Return the (x, y) coordinate for the center point of the cell that contains the specified text.  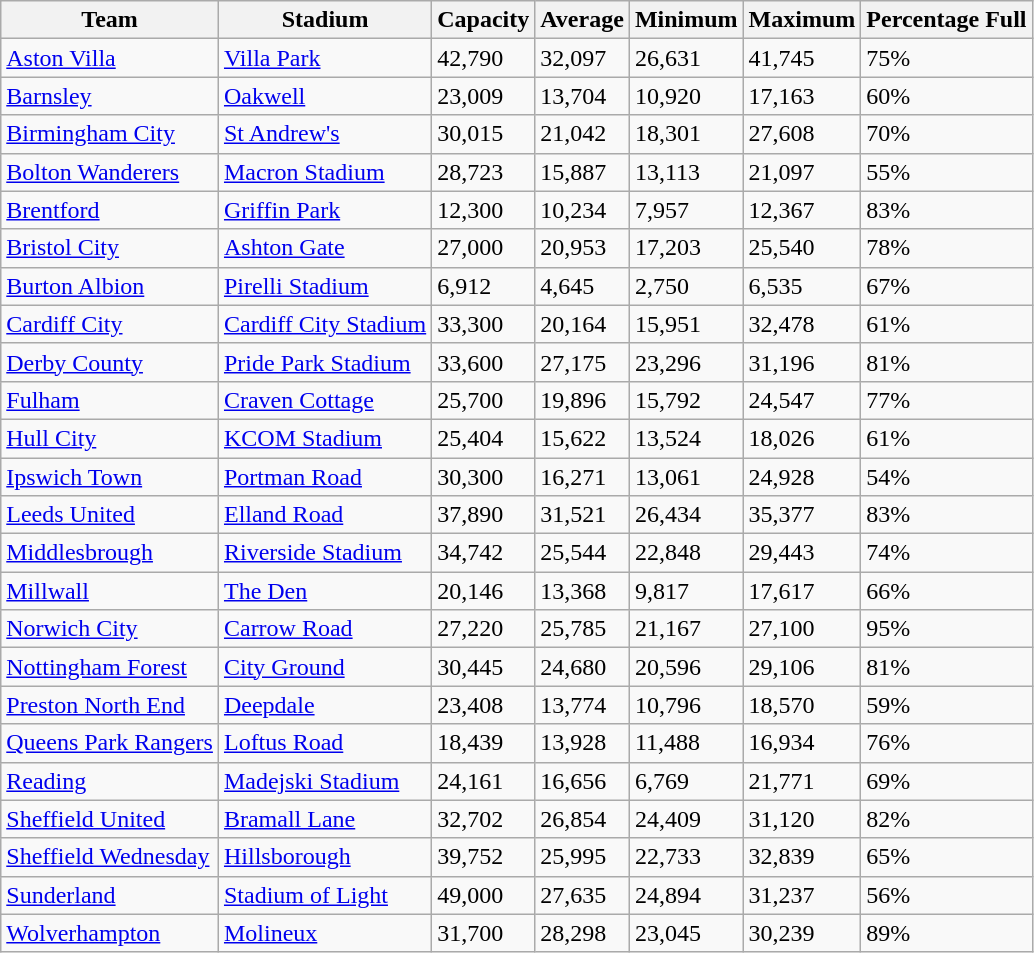
82% (946, 819)
Birmingham City (110, 134)
Queens Park Rangers (110, 743)
Craven Cottage (324, 400)
31,521 (582, 515)
13,061 (686, 477)
89% (946, 933)
26,631 (686, 58)
Barnsley (110, 96)
74% (946, 553)
27,175 (582, 362)
27,635 (582, 895)
59% (946, 705)
Average (582, 20)
32,839 (802, 857)
26,434 (686, 515)
Minimum (686, 20)
Team (110, 20)
56% (946, 895)
21,167 (686, 629)
42,790 (484, 58)
17,617 (802, 591)
City Ground (324, 667)
20,596 (686, 667)
31,120 (802, 819)
Ipswich Town (110, 477)
20,953 (582, 248)
24,680 (582, 667)
19,896 (582, 400)
60% (946, 96)
39,752 (484, 857)
Sunderland (110, 895)
KCOM Stadium (324, 438)
37,890 (484, 515)
Leeds United (110, 515)
20,146 (484, 591)
Bolton Wanderers (110, 172)
16,271 (582, 477)
Preston North End (110, 705)
Stadium of Light (324, 895)
Ashton Gate (324, 248)
66% (946, 591)
41,745 (802, 58)
32,478 (802, 324)
32,097 (582, 58)
Portman Road (324, 477)
13,928 (582, 743)
21,771 (802, 781)
18,026 (802, 438)
Burton Albion (110, 286)
23,408 (484, 705)
7,957 (686, 210)
21,097 (802, 172)
Griffin Park (324, 210)
65% (946, 857)
15,887 (582, 172)
24,161 (484, 781)
Millwall (110, 591)
Norwich City (110, 629)
17,203 (686, 248)
31,700 (484, 933)
18,439 (484, 743)
55% (946, 172)
30,239 (802, 933)
33,600 (484, 362)
25,404 (484, 438)
Elland Road (324, 515)
28,298 (582, 933)
25,700 (484, 400)
Derby County (110, 362)
Sheffield Wednesday (110, 857)
13,524 (686, 438)
9,817 (686, 591)
6,535 (802, 286)
77% (946, 400)
St Andrew's (324, 134)
29,106 (802, 667)
24,894 (686, 895)
15,622 (582, 438)
10,234 (582, 210)
25,540 (802, 248)
20,164 (582, 324)
13,368 (582, 591)
26,854 (582, 819)
31,237 (802, 895)
21,042 (582, 134)
Hull City (110, 438)
Aston Villa (110, 58)
Maximum (802, 20)
12,300 (484, 210)
12,367 (802, 210)
23,296 (686, 362)
27,000 (484, 248)
15,951 (686, 324)
Riverside Stadium (324, 553)
27,608 (802, 134)
10,920 (686, 96)
2,750 (686, 286)
34,742 (484, 553)
Molineux (324, 933)
Middlesbrough (110, 553)
Capacity (484, 20)
18,301 (686, 134)
Bramall Lane (324, 819)
54% (946, 477)
10,796 (686, 705)
6,912 (484, 286)
22,848 (686, 553)
13,113 (686, 172)
67% (946, 286)
30,445 (484, 667)
35,377 (802, 515)
23,009 (484, 96)
75% (946, 58)
25,544 (582, 553)
95% (946, 629)
Hillsborough (324, 857)
Cardiff City (110, 324)
24,928 (802, 477)
69% (946, 781)
Carrow Road (324, 629)
31,196 (802, 362)
18,570 (802, 705)
4,645 (582, 286)
Reading (110, 781)
30,300 (484, 477)
28,723 (484, 172)
29,443 (802, 553)
Percentage Full (946, 20)
70% (946, 134)
27,100 (802, 629)
17,163 (802, 96)
The Den (324, 591)
15,792 (686, 400)
Pride Park Stadium (324, 362)
24,409 (686, 819)
6,769 (686, 781)
Bristol City (110, 248)
78% (946, 248)
22,733 (686, 857)
16,934 (802, 743)
Pirelli Stadium (324, 286)
Macron Stadium (324, 172)
27,220 (484, 629)
23,045 (686, 933)
Loftus Road (324, 743)
25,785 (582, 629)
Deepdale (324, 705)
24,547 (802, 400)
Villa Park (324, 58)
Oakwell (324, 96)
Madejski Stadium (324, 781)
13,704 (582, 96)
76% (946, 743)
49,000 (484, 895)
Wolverhampton (110, 933)
13,774 (582, 705)
Cardiff City Stadium (324, 324)
25,995 (582, 857)
30,015 (484, 134)
11,488 (686, 743)
32,702 (484, 819)
Sheffield United (110, 819)
Brentford (110, 210)
Fulham (110, 400)
Nottingham Forest (110, 667)
Stadium (324, 20)
16,656 (582, 781)
33,300 (484, 324)
